Provide the [X, Y] coordinate of the cell's center where the given text is located.  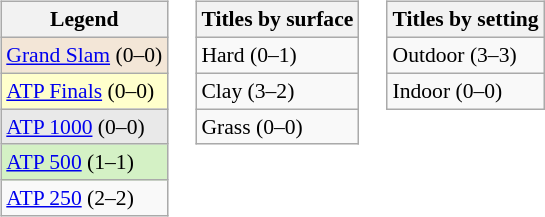
Hard (0–1) [277, 55]
Clay (3–2) [277, 91]
Titles by surface [277, 20]
Grand Slam (0–0) [84, 55]
Outdoor (3–3) [465, 55]
Indoor (0–0) [465, 91]
ATP Finals (0–0) [84, 91]
ATP 500 (1–1) [84, 162]
ATP 1000 (0–0) [84, 127]
Legend [84, 20]
ATP 250 (2–2) [84, 198]
Grass (0–0) [277, 127]
Titles by setting [465, 20]
